Return the [X, Y] coordinate for the center point of the cell that contains the specified text.  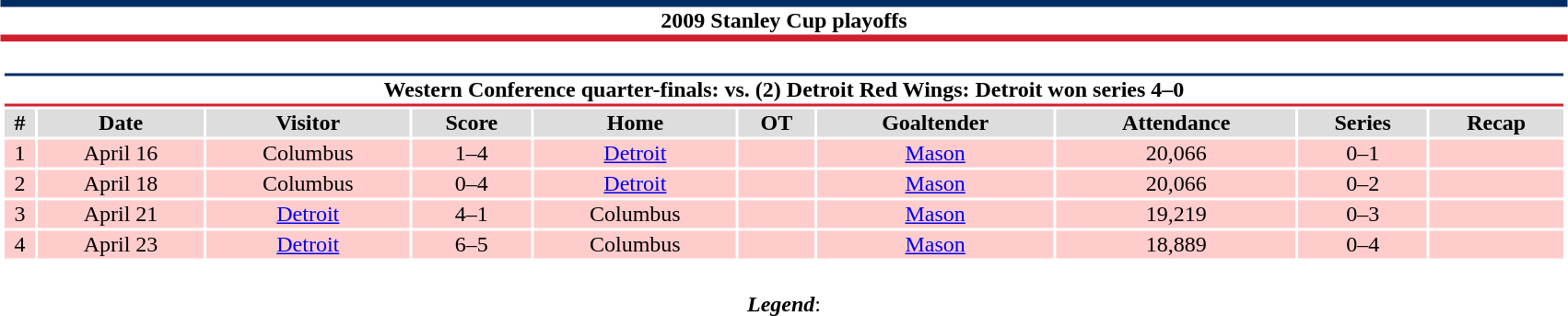
Attendance [1176, 123]
6–5 [472, 244]
1 [19, 154]
April 16 [122, 154]
2 [19, 183]
4–1 [472, 215]
19,219 [1176, 215]
2009 Stanley Cup playoffs [784, 20]
April 21 [122, 215]
4 [19, 244]
0–1 [1363, 154]
0–3 [1363, 215]
OT [776, 123]
Western Conference quarter-finals: vs. (2) Detroit Red Wings: Detroit won series 4–0 [783, 90]
18,889 [1176, 244]
Visitor [308, 123]
Recap [1496, 123]
1–4 [472, 154]
April 23 [122, 244]
3 [19, 215]
Series [1363, 123]
0–2 [1363, 183]
# [19, 123]
Home [636, 123]
Score [472, 123]
April 18 [122, 183]
Goaltender [936, 123]
Date [122, 123]
